Output the [X, Y] coordinate of the center of the cell containing the given text.  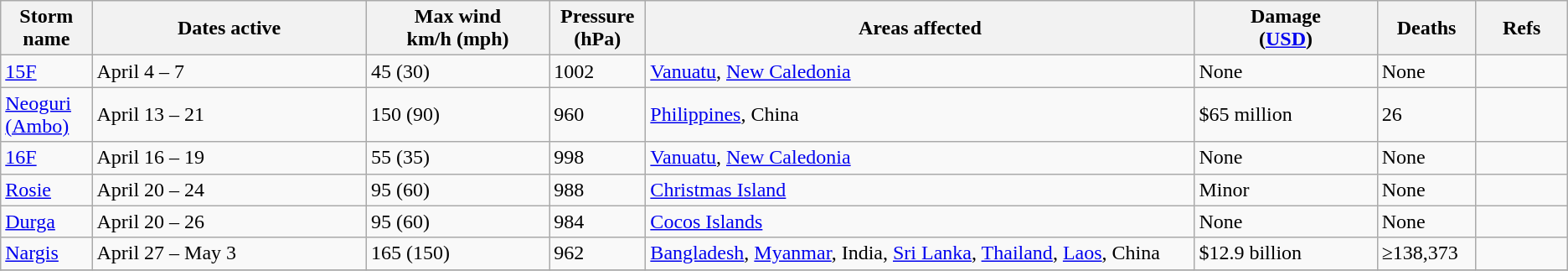
Bangladesh, Myanmar, India, Sri Lanka, Thailand, Laos, China [920, 253]
Rosie [47, 190]
Dates active [230, 29]
988 [598, 190]
April 16 – 19 [230, 158]
998 [598, 158]
April 13 – 21 [230, 114]
Pressure(hPa) [598, 29]
April 20 – 26 [230, 221]
Refs [1521, 29]
Nargis [47, 253]
16F [47, 158]
150 (90) [457, 114]
962 [598, 253]
April 27 – May 3 [230, 253]
Neoguri (Ambo) [47, 114]
Max windkm/h (mph) [457, 29]
April 20 – 24 [230, 190]
$65 million [1286, 114]
960 [598, 114]
$12.9 billion [1286, 253]
Storm name [47, 29]
165 (150) [457, 253]
45 (30) [457, 71]
55 (35) [457, 158]
984 [598, 221]
26 [1426, 114]
Damage(USD) [1286, 29]
≥138,373 [1426, 253]
Minor [1286, 190]
April 4 – 7 [230, 71]
Durga [47, 221]
Deaths [1426, 29]
Areas affected [920, 29]
Christmas Island [920, 190]
Philippines, China [920, 114]
Cocos Islands [920, 221]
15F [47, 71]
1002 [598, 71]
